From the cell containing the given text, extract its center point as (x, y) coordinate. 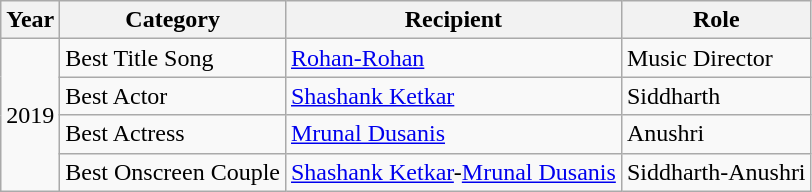
Shashank Ketkar (453, 96)
Shashank Ketkar-Mrunal Dusanis (453, 172)
Siddharth-Anushri (716, 172)
Anushri (716, 134)
Best Onscreen Couple (173, 172)
Best Actress (173, 134)
Rohan-Rohan (453, 58)
Best Actor (173, 96)
Mrunal Dusanis (453, 134)
Recipient (453, 20)
Role (716, 20)
Category (173, 20)
Year (30, 20)
2019 (30, 115)
Siddharth (716, 96)
Music Director (716, 58)
Best Title Song (173, 58)
